Capture the cell that displays the provided text and extract its [X, Y] central coordinate. 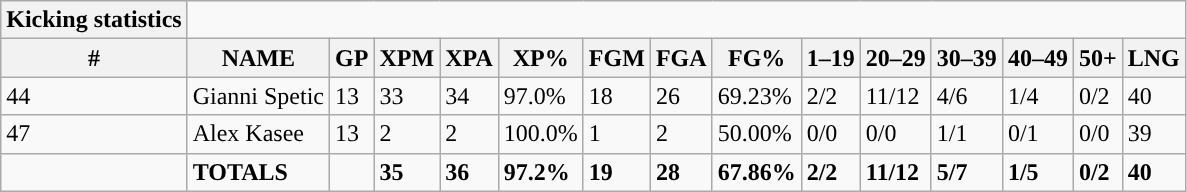
NAME [258, 58]
1/1 [966, 134]
67.86% [756, 172]
50+ [1098, 58]
50.00% [756, 134]
26 [681, 96]
33 [407, 96]
97.2% [540, 172]
FGA [681, 58]
XPM [407, 58]
20–29 [896, 58]
34 [470, 96]
4/6 [966, 96]
GP [352, 58]
1/4 [1038, 96]
Alex Kasee [258, 134]
XP% [540, 58]
39 [1154, 134]
47 [94, 134]
97.0% [540, 96]
18 [616, 96]
40–49 [1038, 58]
36 [470, 172]
5/7 [966, 172]
19 [616, 172]
LNG [1154, 58]
FGM [616, 58]
44 [94, 96]
XPA [470, 58]
100.0% [540, 134]
1–19 [830, 58]
FG% [756, 58]
0/1 [1038, 134]
# [94, 58]
30–39 [966, 58]
35 [407, 172]
28 [681, 172]
TOTALS [258, 172]
69.23% [756, 96]
Kicking statistics [94, 20]
1 [616, 134]
1/5 [1038, 172]
Gianni Spetic [258, 96]
